Determine the (x, y) coordinate at the center of the cell enclosing the given text.  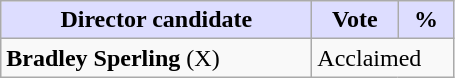
% (426, 20)
Director candidate (156, 20)
Acclaimed (383, 58)
Vote (355, 20)
Bradley Sperling (X) (156, 58)
